Output the [x, y] coordinate of the center of the cell containing the given text.  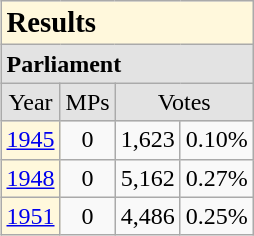
1945 [30, 140]
Votes [184, 102]
Year [30, 102]
5,162 [148, 178]
Results [127, 23]
1,623 [148, 140]
MPs [88, 102]
1948 [30, 178]
0.27% [216, 178]
4,486 [148, 216]
1951 [30, 216]
0.10% [216, 140]
Parliament [127, 64]
0.25% [216, 216]
